Determine the (X, Y) coordinate at the center of the cell enclosing the given text.  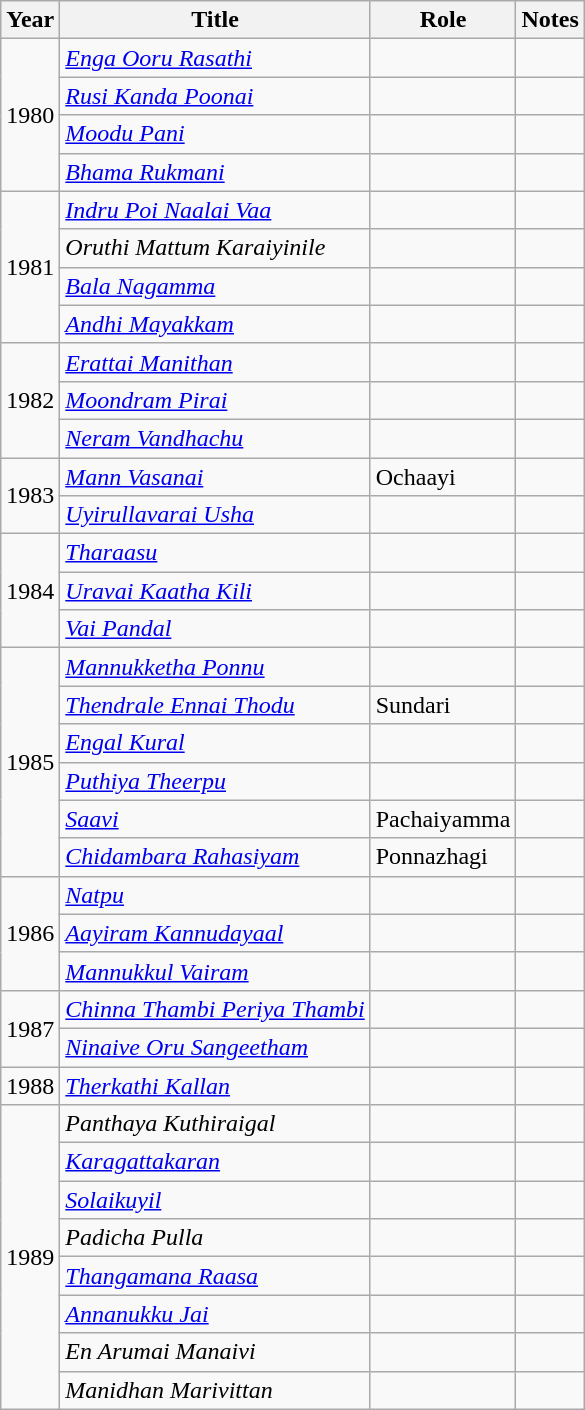
Moodu Pani (215, 134)
Moondram Pirai (215, 400)
1986 (30, 933)
Oruthi Mattum Karaiyinile (215, 248)
Bala Nagamma (215, 286)
1989 (30, 1257)
1985 (30, 762)
Indru Poi Naalai Vaa (215, 210)
Mannukkul Vairam (215, 971)
Mann Vasanai (215, 477)
Vai Pandal (215, 629)
Thendrale Ennai Thodu (215, 705)
1984 (30, 591)
1981 (30, 267)
Therkathi Kallan (215, 1085)
1988 (30, 1085)
Solaikuyil (215, 1200)
Andhi Mayakkam (215, 324)
Puthiya Theerpu (215, 781)
1987 (30, 1028)
Engal Kural (215, 743)
Role (443, 20)
Year (30, 20)
Manidhan Marivittan (215, 1390)
Sundari (443, 705)
Uravai Kaatha Kili (215, 591)
Enga Ooru Rasathi (215, 58)
Annanukku Jai (215, 1314)
Bhama Rukmani (215, 172)
Title (215, 20)
Saavi (215, 819)
Mannukketha Ponnu (215, 667)
Uyirullavarai Usha (215, 515)
Pachaiyamma (443, 819)
Chidambara Rahasiyam (215, 857)
Erattai Manithan (215, 362)
Ochaayi (443, 477)
Ponnazhagi (443, 857)
Aayiram Kannudayaal (215, 933)
Neram Vandhachu (215, 438)
1980 (30, 115)
Rusi Kanda Poonai (215, 96)
Panthaya Kuthiraigal (215, 1124)
Ninaive Oru Sangeetham (215, 1047)
Chinna Thambi Periya Thambi (215, 1009)
Karagattakaran (215, 1162)
Notes (550, 20)
Padicha Pulla (215, 1238)
Thangamana Raasa (215, 1276)
1983 (30, 496)
1982 (30, 400)
En Arumai Manaivi (215, 1352)
Natpu (215, 895)
Tharaasu (215, 553)
